Provide the [X, Y] coordinate of the cell's center where the given text is located.  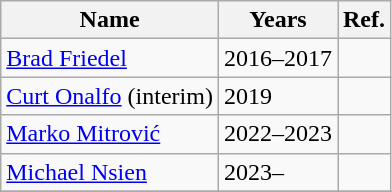
Name [110, 20]
Ref. [364, 20]
Curt Onalfo (interim) [110, 96]
Years [278, 20]
2016–2017 [278, 58]
2023– [278, 172]
2019 [278, 96]
Brad Friedel [110, 58]
Marko Mitrović [110, 134]
Michael Nsien [110, 172]
2022–2023 [278, 134]
